Find where the given text appears and provide that cell's center as (X, Y) coordinate. 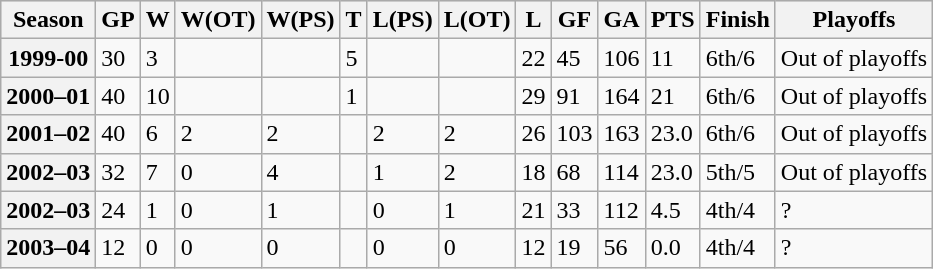
L(PS) (402, 20)
22 (534, 58)
103 (574, 134)
18 (534, 172)
T (354, 20)
10 (158, 96)
19 (574, 248)
4 (300, 172)
5th/5 (738, 172)
Finish (738, 20)
163 (622, 134)
2000–01 (48, 96)
W(OT) (218, 20)
30 (118, 58)
5 (354, 58)
4.5 (672, 210)
112 (622, 210)
7 (158, 172)
91 (574, 96)
W(PS) (300, 20)
33 (574, 210)
32 (118, 172)
45 (574, 58)
GA (622, 20)
6 (158, 134)
106 (622, 58)
114 (622, 172)
24 (118, 210)
68 (574, 172)
26 (534, 134)
29 (534, 96)
Playoffs (854, 20)
164 (622, 96)
0.0 (672, 248)
Season (48, 20)
GF (574, 20)
11 (672, 58)
2001–02 (48, 134)
L(OT) (477, 20)
56 (622, 248)
1999-00 (48, 58)
2003–04 (48, 248)
L (534, 20)
3 (158, 58)
GP (118, 20)
PTS (672, 20)
W (158, 20)
